Detect which cell encompasses the target text, then output its [x, y] center coordinate. 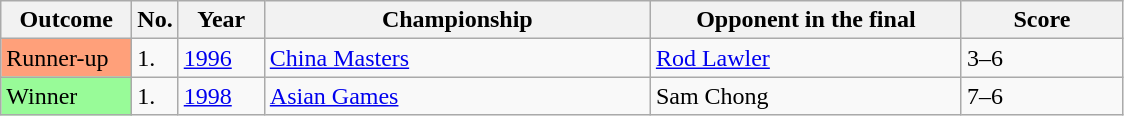
7–6 [1042, 96]
Championship [457, 20]
Opponent in the final [806, 20]
Winner [66, 96]
China Masters [457, 58]
Runner-up [66, 58]
Sam Chong [806, 96]
3–6 [1042, 58]
Score [1042, 20]
Asian Games [457, 96]
1996 [221, 58]
Outcome [66, 20]
Rod Lawler [806, 58]
No. [155, 20]
1998 [221, 96]
Year [221, 20]
